Return the (x, y) coordinate for the center point of the cell that contains the specified text.  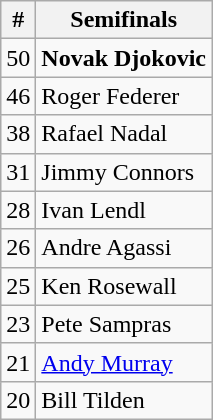
Ken Rosewall (124, 286)
20 (18, 400)
46 (18, 96)
Semifinals (124, 20)
38 (18, 134)
Roger Federer (124, 96)
Andre Agassi (124, 248)
31 (18, 172)
Ivan Lendl (124, 210)
Jimmy Connors (124, 172)
50 (18, 58)
Rafael Nadal (124, 134)
Bill Tilden (124, 400)
21 (18, 362)
25 (18, 286)
Andy Murray (124, 362)
Pete Sampras (124, 324)
26 (18, 248)
Novak Djokovic (124, 58)
# (18, 20)
23 (18, 324)
28 (18, 210)
